From the cell containing the given text, extract its center point as [x, y] coordinate. 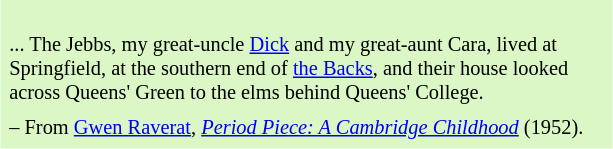
– From Gwen Raverat, Period Piece: A Cambridge Childhood (1952). [306, 128]
